Detect which cell encompasses the target text, then output its (x, y) center coordinate. 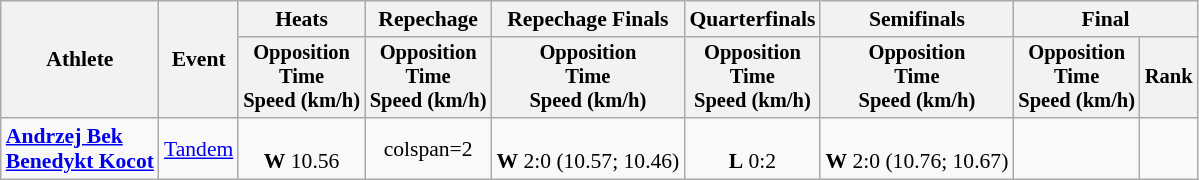
Andrzej BekBenedykt Kocot (80, 148)
L 0:2 (752, 148)
Event (198, 60)
Tandem (198, 148)
W 10.56 (302, 148)
colspan=2 (428, 148)
Final (1105, 19)
Quarterfinals (752, 19)
Repechage (428, 19)
Heats (302, 19)
W 2:0 (10.76; 10.67) (916, 148)
Athlete (80, 60)
W 2:0 (10.57; 10.46) (588, 148)
Semifinals (916, 19)
Repechage Finals (588, 19)
Rank (1169, 78)
